Return the [x, y] coordinate for the center point of the cell that contains the specified text.  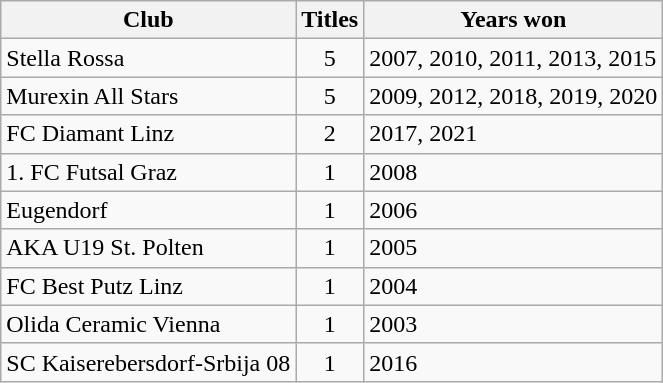
Eugendorf [148, 210]
2008 [514, 172]
Stella Rossa [148, 58]
2005 [514, 248]
2006 [514, 210]
2 [330, 134]
Years won [514, 20]
Club [148, 20]
2009, 2012, 2018, 2019, 2020 [514, 96]
2004 [514, 286]
SC Kaiserebersdorf-Srbija 08 [148, 362]
1. FC Futsal Graz [148, 172]
Murexin All Stars [148, 96]
2016 [514, 362]
2007, 2010, 2011, 2013, 2015 [514, 58]
2003 [514, 324]
FC Diamant Linz [148, 134]
AKA U19 St. Polten [148, 248]
FC Best Putz Linz [148, 286]
Olida Ceramic Vienna [148, 324]
2017, 2021 [514, 134]
Titles [330, 20]
